Output the (x, y) coordinate of the center of the cell containing the given text.  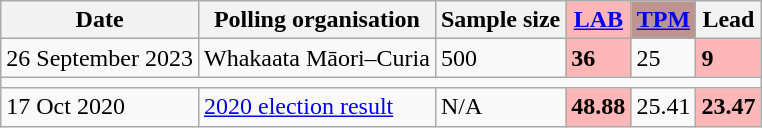
9 (728, 58)
48.88 (598, 107)
LAB (598, 20)
Whakaata Māori–Curia (316, 58)
36 (598, 58)
Lead (728, 20)
25 (664, 58)
Polling organisation (316, 20)
TPM (664, 20)
N/A (500, 107)
500 (500, 58)
Date (100, 20)
25.41 (664, 107)
2020 election result (316, 107)
23.47 (728, 107)
17 Oct 2020 (100, 107)
Sample size (500, 20)
26 September 2023 (100, 58)
